Find where the given text appears and provide that cell's center as (X, Y) coordinate. 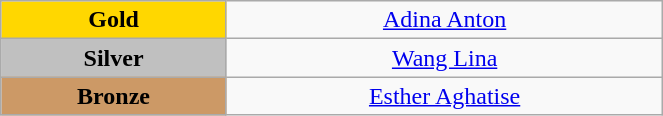
Wang Lina (444, 58)
Gold (114, 20)
Adina Anton (444, 20)
Esther Aghatise (444, 96)
Silver (114, 58)
Bronze (114, 96)
